Return (x, y) of the center of cell containing provided text 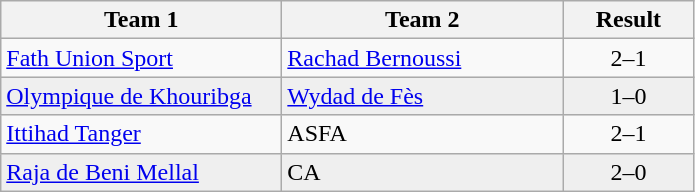
Olympique de Khouribga (142, 96)
Fath Union Sport (142, 58)
Team 1 (142, 20)
Result (628, 20)
CA (422, 172)
Rachad Bernoussi (422, 58)
Raja de Beni Mellal (142, 172)
Team 2 (422, 20)
ASFA (422, 134)
Ittihad Tanger (142, 134)
1–0 (628, 96)
2–0 (628, 172)
Wydad de Fès (422, 96)
